Identify which cell holds the provided text, then report its (X, Y) central coordinate. 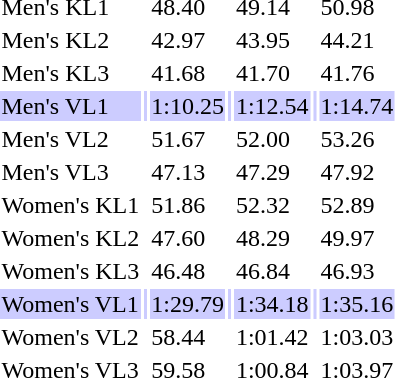
1:12.54 (272, 106)
Women's VL2 (70, 337)
1:10.25 (188, 106)
1:03.03 (357, 337)
41.76 (357, 73)
1:35.16 (357, 304)
42.97 (188, 40)
Women's VL1 (70, 304)
44.21 (357, 40)
Women's KL3 (70, 271)
47.29 (272, 172)
52.00 (272, 139)
Men's VL3 (70, 172)
41.68 (188, 73)
46.93 (357, 271)
43.95 (272, 40)
47.92 (357, 172)
58.44 (188, 337)
51.86 (188, 205)
46.48 (188, 271)
53.26 (357, 139)
Men's VL2 (70, 139)
47.60 (188, 238)
52.89 (357, 205)
46.84 (272, 271)
1:01.42 (272, 337)
1:29.79 (188, 304)
Men's KL3 (70, 73)
48.29 (272, 238)
Men's KL2 (70, 40)
Men's VL1 (70, 106)
52.32 (272, 205)
1:34.18 (272, 304)
Women's KL2 (70, 238)
1:14.74 (357, 106)
49.97 (357, 238)
Women's KL1 (70, 205)
41.70 (272, 73)
51.67 (188, 139)
47.13 (188, 172)
